Search for the cell housing the specified text and yield its (X, Y) center coordinate. 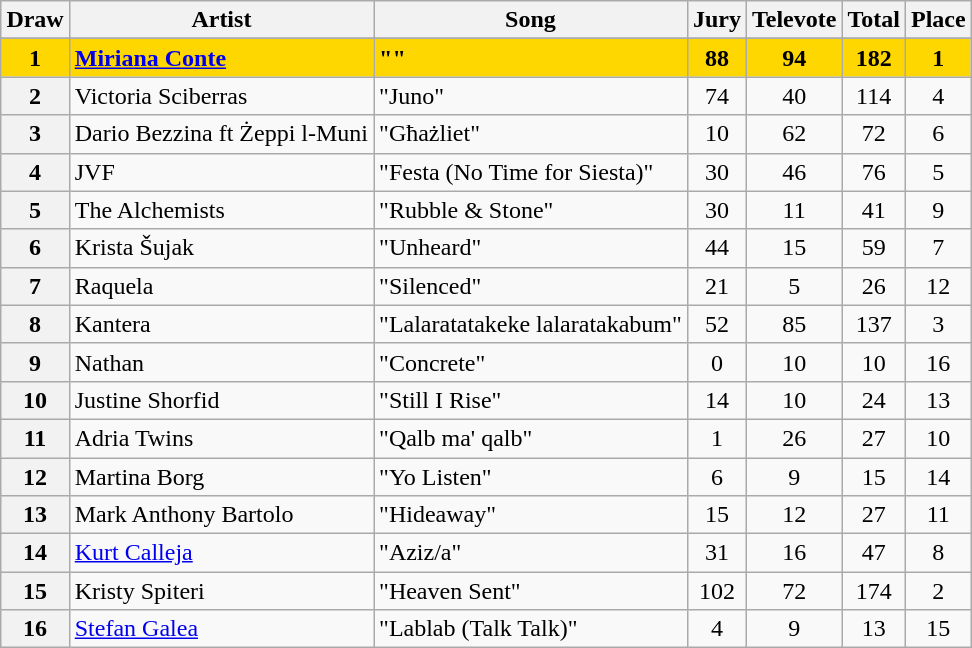
40 (794, 96)
62 (794, 134)
0 (716, 362)
Nathan (221, 362)
"Qalb ma' qalb" (531, 438)
The Alchemists (221, 210)
Jury (716, 20)
"" (531, 58)
Kurt Calleja (221, 553)
137 (874, 324)
"Heaven Sent" (531, 591)
"Għażliet" (531, 134)
174 (874, 591)
88 (716, 58)
"Silenced" (531, 286)
JVF (221, 172)
Artist (221, 20)
182 (874, 58)
Stefan Galea (221, 629)
Adria Twins (221, 438)
Total (874, 20)
Martina Borg (221, 477)
"Unheard" (531, 248)
Justine Shorfid (221, 400)
"Concrete" (531, 362)
Dario Bezzina ft Żeppi l-Muni (221, 134)
"Lablab (Talk Talk)" (531, 629)
"Aziz/a" (531, 553)
24 (874, 400)
Televote (794, 20)
Miriana Conte (221, 58)
Place (938, 20)
Song (531, 20)
"Lalaratatakeke lalaratakabum" (531, 324)
Krista Šujak (221, 248)
"Juno" (531, 96)
Raquela (221, 286)
41 (874, 210)
Mark Anthony Bartolo (221, 515)
44 (716, 248)
"Still I Rise" (531, 400)
102 (716, 591)
74 (716, 96)
Kantera (221, 324)
"Festa (No Time for Siesta)" (531, 172)
59 (874, 248)
114 (874, 96)
46 (794, 172)
85 (794, 324)
47 (874, 553)
Victoria Sciberras (221, 96)
Draw (35, 20)
76 (874, 172)
94 (794, 58)
"Rubble & Stone" (531, 210)
21 (716, 286)
52 (716, 324)
31 (716, 553)
Kristy Spiteri (221, 591)
"Yo Listen" (531, 477)
"Hideaway" (531, 515)
